Return the [x, y] coordinate for the center point of the cell that contains the specified text.  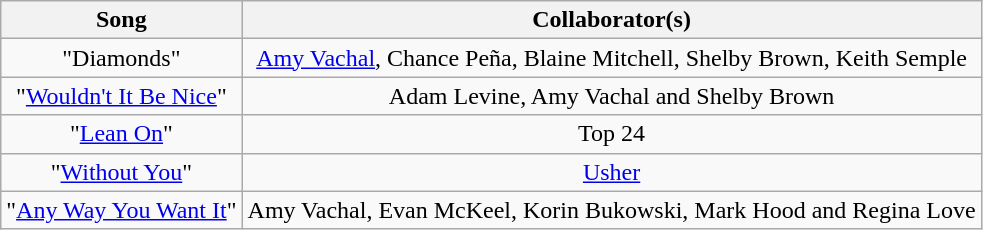
"Without You" [122, 172]
Usher [612, 172]
"Diamonds" [122, 58]
Song [122, 20]
"Lean On" [122, 134]
Amy Vachal, Chance Peña, Blaine Mitchell, Shelby Brown, Keith Semple [612, 58]
Adam Levine, Amy Vachal and Shelby Brown [612, 96]
Amy Vachal, Evan McKeel, Korin Bukowski, Mark Hood and Regina Love [612, 210]
"Wouldn't It Be Nice" [122, 96]
"Any Way You Want It" [122, 210]
Collaborator(s) [612, 20]
Top 24 [612, 134]
